Return the [X, Y] coordinate for the center point of the cell that contains the specified text.  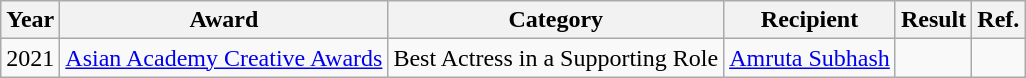
Category [556, 20]
Recipient [810, 20]
Ref. [998, 20]
Award [224, 20]
Asian Academy Creative Awards [224, 58]
Result [933, 20]
2021 [30, 58]
Year [30, 20]
Best Actress in a Supporting Role [556, 58]
Amruta Subhash [810, 58]
